Scan for the cell matching the given text and deliver its (x, y) coordinate at center. 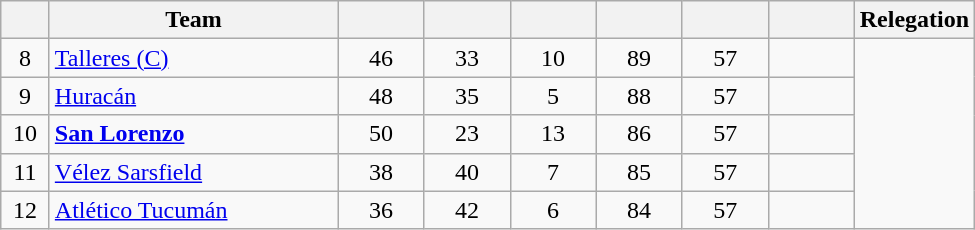
42 (467, 210)
San Lorenzo (194, 134)
11 (26, 172)
Team (194, 20)
8 (26, 58)
33 (467, 58)
38 (381, 172)
Relegation (914, 20)
Huracán (194, 96)
13 (553, 134)
40 (467, 172)
84 (639, 210)
12 (26, 210)
7 (553, 172)
88 (639, 96)
36 (381, 210)
Vélez Sarsfield (194, 172)
Talleres (C) (194, 58)
23 (467, 134)
5 (553, 96)
9 (26, 96)
85 (639, 172)
6 (553, 210)
35 (467, 96)
46 (381, 58)
50 (381, 134)
48 (381, 96)
86 (639, 134)
89 (639, 58)
Atlético Tucumán (194, 210)
